Return the (x, y) coordinate for the center point of the cell that contains the specified text.  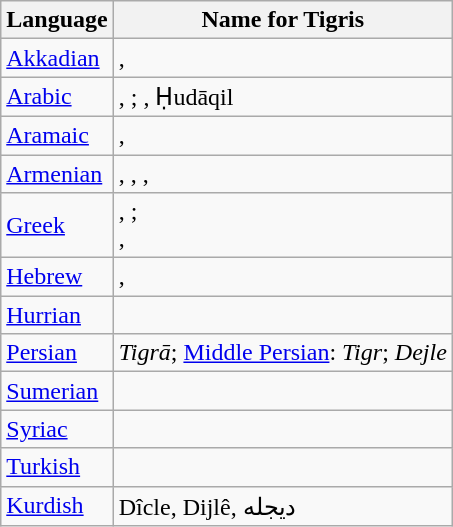
Hebrew (57, 277)
, , , (282, 173)
, ;, (282, 226)
Name for Tigris (282, 20)
Kurdish (57, 506)
Persian (57, 353)
Syriac (57, 429)
Turkish (57, 467)
Armenian (57, 173)
Tigrā; Middle Persian: Tigr; Dejle (282, 353)
Aramaic (57, 135)
Akkadian (57, 58)
Language (57, 20)
Arabic (57, 97)
Sumerian (57, 391)
Greek (57, 226)
, ; , Ḥudāqil (282, 97)
Dîcle, Dijlê, دیجلە (282, 506)
Hurrian (57, 315)
